Return the [x, y] coordinate for the center point of the cell that contains the specified text.  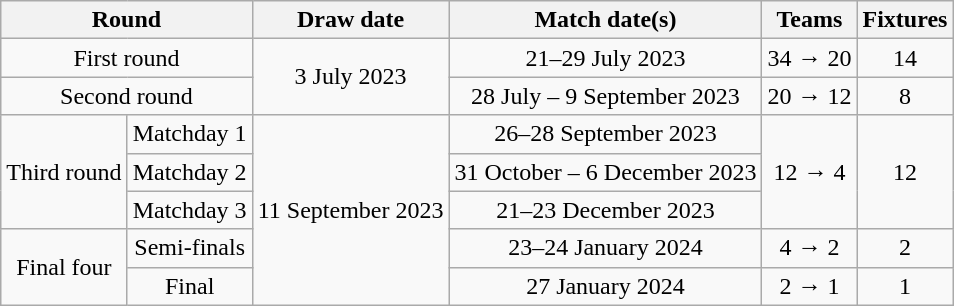
1 [905, 286]
Matchday 3 [190, 210]
2 → 1 [810, 286]
First round [126, 58]
Matchday 2 [190, 172]
Match date(s) [606, 20]
23–24 January 2024 [606, 248]
8 [905, 96]
Final four [64, 267]
4 → 2 [810, 248]
21–23 December 2023 [606, 210]
21–29 July 2023 [606, 58]
20 → 12 [810, 96]
Third round [64, 172]
Teams [810, 20]
14 [905, 58]
26–28 September 2023 [606, 134]
Matchday 1 [190, 134]
12 → 4 [810, 172]
12 [905, 172]
Round [126, 20]
28 July – 9 September 2023 [606, 96]
Fixtures [905, 20]
2 [905, 248]
34 → 20 [810, 58]
Final [190, 286]
Semi-finals [190, 248]
Draw date [350, 20]
11 September 2023 [350, 210]
3 July 2023 [350, 77]
Second round [126, 96]
27 January 2024 [606, 286]
31 October – 6 December 2023 [606, 172]
